Determine the [X, Y] coordinate at the center of the cell enclosing the given text.  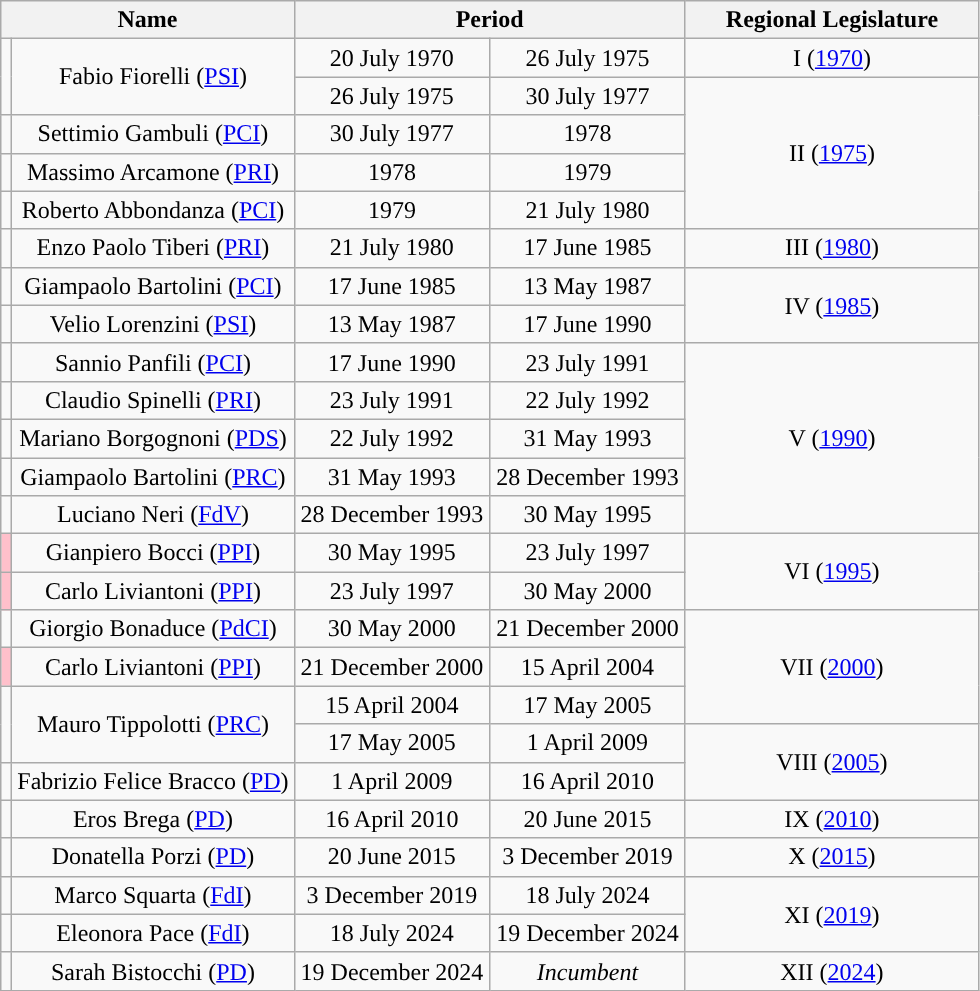
Giampaolo Bartolini (PCI) [153, 286]
20 July 1970 [392, 58]
Marco Squarta (FdI) [153, 895]
V (1990) [832, 438]
II (1975) [832, 153]
III (1980) [832, 248]
XI (2019) [832, 914]
Eros Brega (PD) [153, 819]
IV (1985) [832, 305]
Settimio Gambuli (PCI) [153, 134]
VII (2000) [832, 667]
Regional Legislature [832, 20]
Name [148, 20]
Fabrizio Felice Bracco (PD) [153, 781]
Giampaolo Bartolini (PRC) [153, 477]
Claudio Spinelli (PRI) [153, 400]
Sarah Bistocchi (PD) [153, 971]
Incumbent [588, 971]
Sannio Panfili (PCI) [153, 362]
Massimo Arcamone (PRI) [153, 172]
Luciano Neri (FdV) [153, 515]
VIII (2005) [832, 762]
Velio Lorenzini (PSI) [153, 324]
Donatella Porzi (PD) [153, 857]
Mauro Tippolotti (PRC) [153, 724]
Eleonora Pace (FdI) [153, 933]
Mariano Borgognoni (PDS) [153, 438]
Enzo Paolo Tiberi (PRI) [153, 248]
I (1970) [832, 58]
IX (2010) [832, 819]
X (2015) [832, 857]
Roberto Abbondanza (PCI) [153, 210]
Gianpiero Bocci (PPI) [153, 553]
VI (1995) [832, 572]
Fabio Fiorelli (PSI) [153, 77]
Period [490, 20]
Giorgio Bonaduce (PdCI) [153, 629]
XII (2024) [832, 971]
